Find where the given text appears and provide that cell's center as (x, y) coordinate. 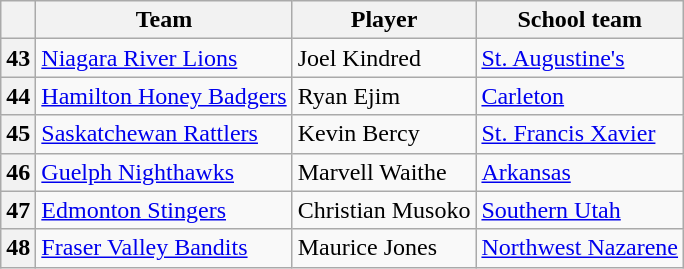
School team (580, 20)
43 (18, 58)
St. Francis Xavier (580, 134)
Team (164, 20)
Marvell Waithe (384, 172)
Ryan Ejim (384, 96)
Carleton (580, 96)
Joel Kindred (384, 58)
44 (18, 96)
48 (18, 248)
Edmonton Stingers (164, 210)
46 (18, 172)
Hamilton Honey Badgers (164, 96)
Guelph Nighthawks (164, 172)
Arkansas (580, 172)
Fraser Valley Bandits (164, 248)
Christian Musoko (384, 210)
Southern Utah (580, 210)
Northwest Nazarene (580, 248)
St. Augustine's (580, 58)
Kevin Bercy (384, 134)
45 (18, 134)
47 (18, 210)
Maurice Jones (384, 248)
Player (384, 20)
Niagara River Lions (164, 58)
Saskatchewan Rattlers (164, 134)
